Return [x, y] of the center of cell containing provided text 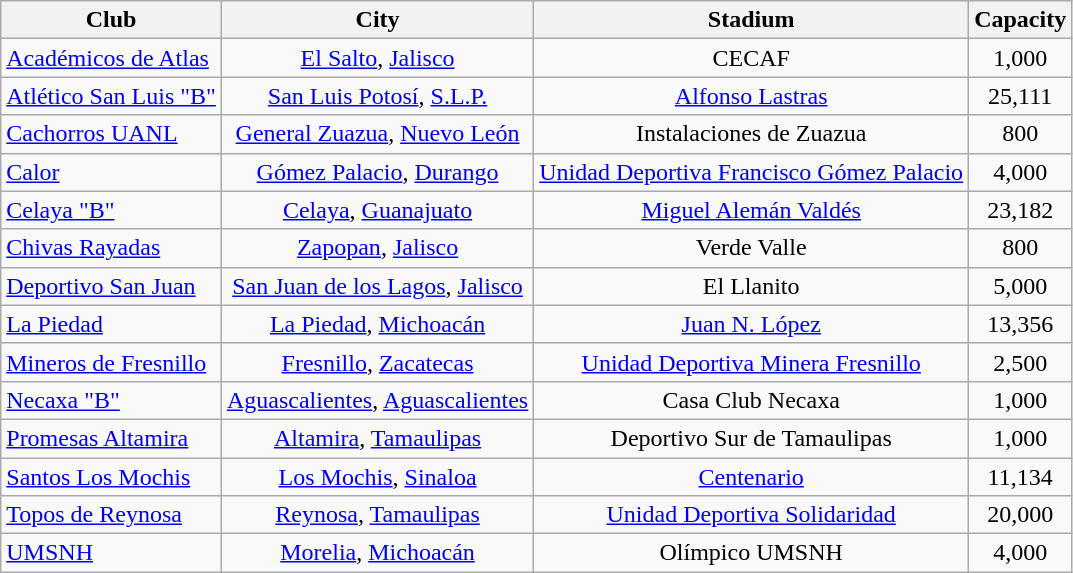
5,000 [1020, 286]
Chivas Rayadas [112, 248]
Casa Club Necaxa [752, 400]
Morelia, Michoacán [377, 553]
20,000 [1020, 515]
Club [112, 20]
City [377, 20]
Unidad Deportiva Francisco Gómez Palacio [752, 172]
Calor [112, 172]
San Juan de los Lagos, Jalisco [377, 286]
UMSNH [112, 553]
Miguel Alemán Valdés [752, 210]
Deportivo Sur de Tamaulipas [752, 438]
Mineros de Fresnillo [112, 362]
Zapopan, Jalisco [377, 248]
Stadium [752, 20]
Deportivo San Juan [112, 286]
Centenario [752, 477]
Santos Los Mochis [112, 477]
Aguascalientes, Aguascalientes [377, 400]
Necaxa "B" [112, 400]
Altamira, Tamaulipas [377, 438]
25,111 [1020, 96]
23,182 [1020, 210]
Celaya "B" [112, 210]
Promesas Altamira [112, 438]
General Zuazua, Nuevo León [377, 134]
Reynosa, Tamaulipas [377, 515]
13,356 [1020, 324]
Topos de Reynosa [112, 515]
El Salto, Jalisco [377, 58]
Unidad Deportiva Minera Fresnillo [752, 362]
Capacity [1020, 20]
Olímpico UMSNH [752, 553]
La Piedad, Michoacán [377, 324]
La Piedad [112, 324]
Alfonso Lastras [752, 96]
11,134 [1020, 477]
Juan N. López [752, 324]
2,500 [1020, 362]
Instalaciones de Zuazua [752, 134]
Verde Valle [752, 248]
Los Mochis, Sinaloa [377, 477]
San Luis Potosí, S.L.P. [377, 96]
CECAF [752, 58]
Gómez Palacio, Durango [377, 172]
Cachorros UANL [112, 134]
Académicos de Atlas [112, 58]
El Llanito [752, 286]
Unidad Deportiva Solidaridad [752, 515]
Fresnillo, Zacatecas [377, 362]
Celaya, Guanajuato [377, 210]
Atlético San Luis "B" [112, 96]
